Locate the cell with the specified text and output its (X, Y) center coordinate. 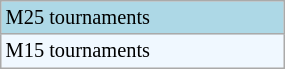
M25 tournaments (142, 17)
M15 tournaments (142, 51)
